Return (x, y) of the center of cell containing provided text 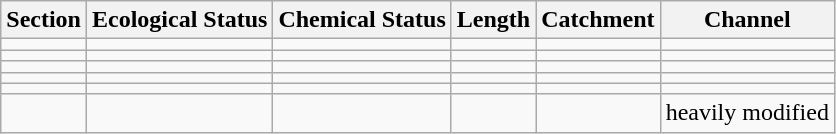
Section (44, 20)
heavily modified (747, 113)
Channel (747, 20)
Length (493, 20)
Ecological Status (179, 20)
Chemical Status (362, 20)
Catchment (598, 20)
